Return [X, Y] of the center of cell containing provided text 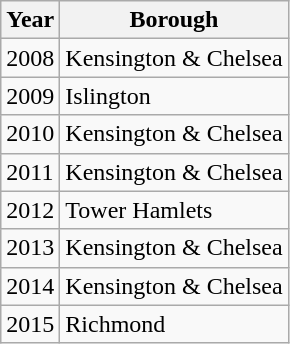
Year [30, 20]
2009 [30, 96]
2008 [30, 58]
Borough [174, 20]
2012 [30, 210]
2015 [30, 324]
Islington [174, 96]
2013 [30, 248]
2010 [30, 134]
2011 [30, 172]
2014 [30, 286]
Richmond [174, 324]
Tower Hamlets [174, 210]
